Identify which cell holds the provided text, then report its (X, Y) central coordinate. 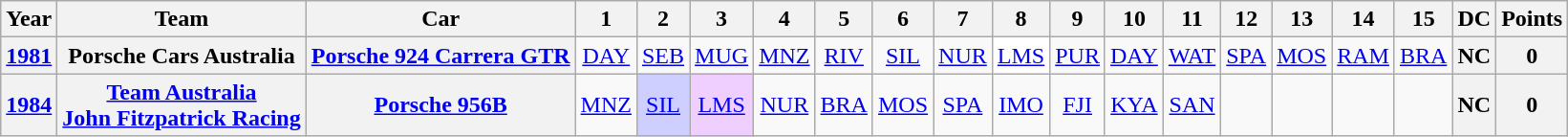
2 (663, 19)
12 (1246, 19)
MUG (722, 56)
1981 (29, 56)
1984 (29, 105)
PUR (1078, 56)
KYA (1133, 105)
10 (1133, 19)
15 (1423, 19)
Porsche Cars Australia (182, 56)
1 (606, 19)
Car (440, 19)
Porsche 924 Carrera GTR (440, 56)
6 (902, 19)
11 (1192, 19)
SEB (663, 56)
8 (1020, 19)
4 (784, 19)
Points (1533, 19)
9 (1078, 19)
DC (1474, 19)
Porsche 956B (440, 105)
5 (844, 19)
13 (1301, 19)
RIV (844, 56)
14 (1364, 19)
RAM (1364, 56)
IMO (1020, 105)
7 (963, 19)
Team (182, 19)
3 (722, 19)
FJI (1078, 105)
Team Australia John Fitzpatrick Racing (182, 105)
SAN (1192, 105)
Year (29, 19)
WAT (1192, 56)
